Capture the cell that displays the provided text and extract its [x, y] central coordinate. 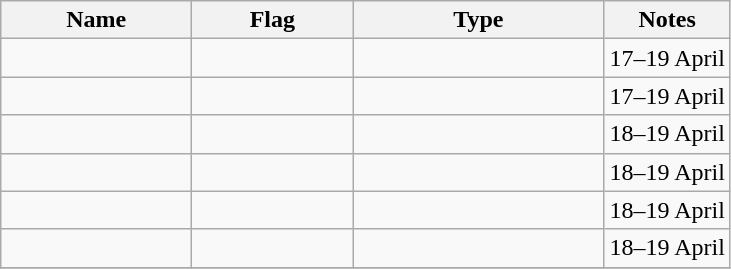
Name [96, 20]
Notes [667, 20]
Type [478, 20]
Flag [272, 20]
